Detect which cell encompasses the target text, then output its (x, y) center coordinate. 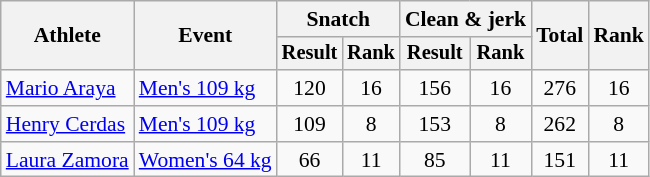
276 (560, 88)
262 (560, 124)
156 (435, 88)
Total (560, 36)
Athlete (68, 36)
Snatch (338, 19)
153 (435, 124)
Event (206, 36)
120 (310, 88)
109 (310, 124)
Mario Araya (68, 88)
Clean & jerk (466, 19)
Henry Cerdas (68, 124)
